Provide the [x, y] coordinate of the cell's center where the given text is located.  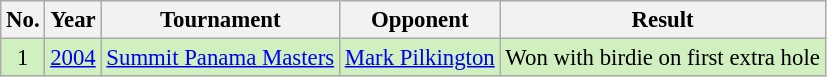
Result [662, 20]
Mark Pilkington [420, 58]
Year [73, 20]
1 [23, 58]
2004 [73, 58]
No. [23, 20]
Won with birdie on first extra hole [662, 58]
Tournament [220, 20]
Opponent [420, 20]
Summit Panama Masters [220, 58]
